Capture the cell that displays the provided text and extract its [X, Y] central coordinate. 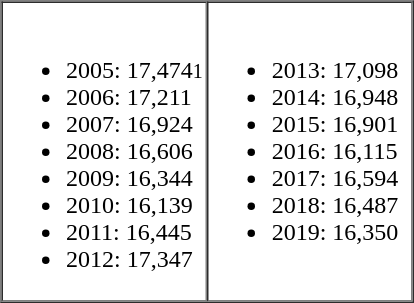
2005: 17,47412006: 17,2112007: 16,9242008: 16,6062009: 16,3442010: 16,1392011: 16,4452012: 17,347 [105, 152]
2013: 17,0982014: 16,9482015: 16,9012016: 16,1152017: 16,5942018: 16,4872019: 16,350 [310, 152]
